Detect which cell encompasses the target text, then output its [X, Y] center coordinate. 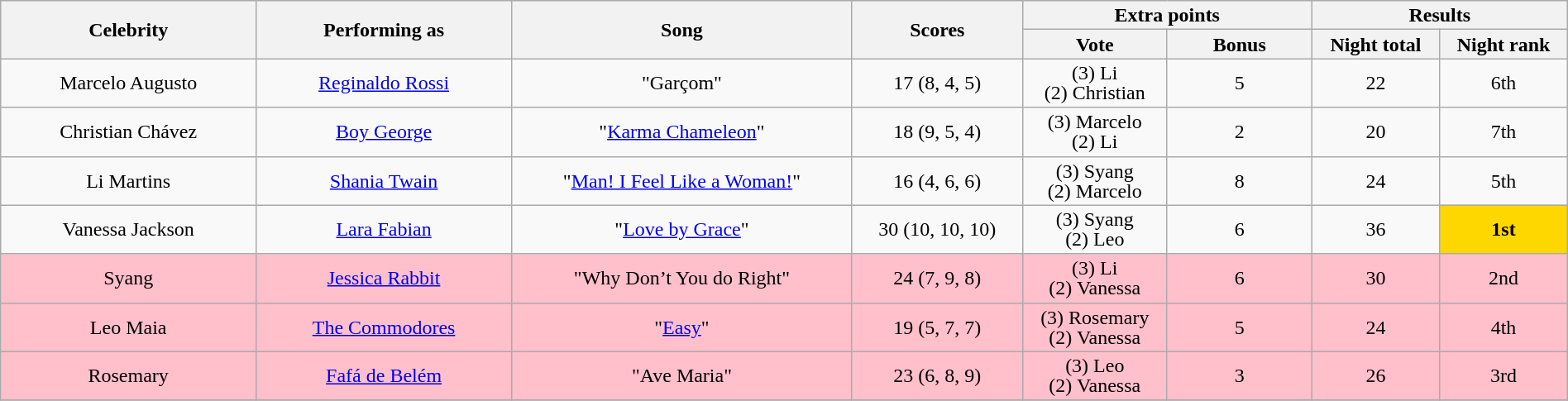
Leo Maia [129, 327]
Performing as [384, 30]
Christian Chávez [129, 132]
3 [1239, 375]
Scores [937, 30]
2nd [1503, 278]
16 (4, 6, 6) [937, 180]
"Karma Chameleon" [682, 132]
"Why Don’t You do Right" [682, 278]
18 (9, 5, 4) [937, 132]
(3) Li(2) Christian [1095, 83]
36 [1375, 230]
3rd [1503, 375]
19 (5, 7, 7) [937, 327]
1st [1503, 230]
Vote [1095, 45]
Fafá de Belém [384, 375]
20 [1375, 132]
2 [1239, 132]
6th [1503, 83]
(3) Syang(2) Leo [1095, 230]
Bonus [1239, 45]
"Ave Maria" [682, 375]
Song [682, 30]
(3) Marcelo(2) Li [1095, 132]
Jessica Rabbit [384, 278]
26 [1375, 375]
24 (7, 9, 8) [937, 278]
Lara Fabian [384, 230]
(3) Li(2) Vanessa [1095, 278]
Rosemary [129, 375]
Reginaldo Rossi [384, 83]
Night rank [1503, 45]
Extra points [1167, 15]
"Easy" [682, 327]
7th [1503, 132]
Syang [129, 278]
"Garçom" [682, 83]
Celebrity [129, 30]
"Love by Grace" [682, 230]
4th [1503, 327]
22 [1375, 83]
Results [1439, 15]
Li Martins [129, 180]
"Man! I Feel Like a Woman!" [682, 180]
The Commodores [384, 327]
(3) Rosemary(2) Vanessa [1095, 327]
8 [1239, 180]
Boy George [384, 132]
30 [1375, 278]
Shania Twain [384, 180]
5th [1503, 180]
Marcelo Augusto [129, 83]
23 (6, 8, 9) [937, 375]
(3) Syang(2) Marcelo [1095, 180]
Night total [1375, 45]
Vanessa Jackson [129, 230]
(3) Leo(2) Vanessa [1095, 375]
17 (8, 4, 5) [937, 83]
30 (10, 10, 10) [937, 230]
